Search for the cell housing the specified text and yield its [x, y] center coordinate. 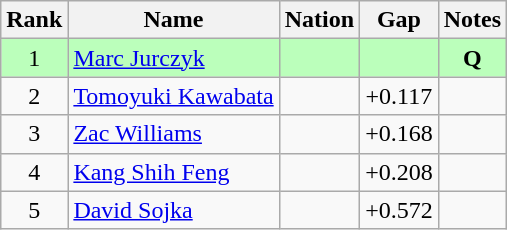
4 [34, 172]
Notes [472, 20]
Gap [400, 20]
Rank [34, 20]
Q [472, 58]
+0.208 [400, 172]
Nation [319, 20]
Kang Shih Feng [174, 172]
David Sojka [174, 210]
Zac Williams [174, 134]
1 [34, 58]
+0.117 [400, 96]
Marc Jurczyk [174, 58]
5 [34, 210]
3 [34, 134]
2 [34, 96]
+0.168 [400, 134]
Tomoyuki Kawabata [174, 96]
+0.572 [400, 210]
Name [174, 20]
